Provide the [x, y] coordinate of the cell's center where the given text is located.  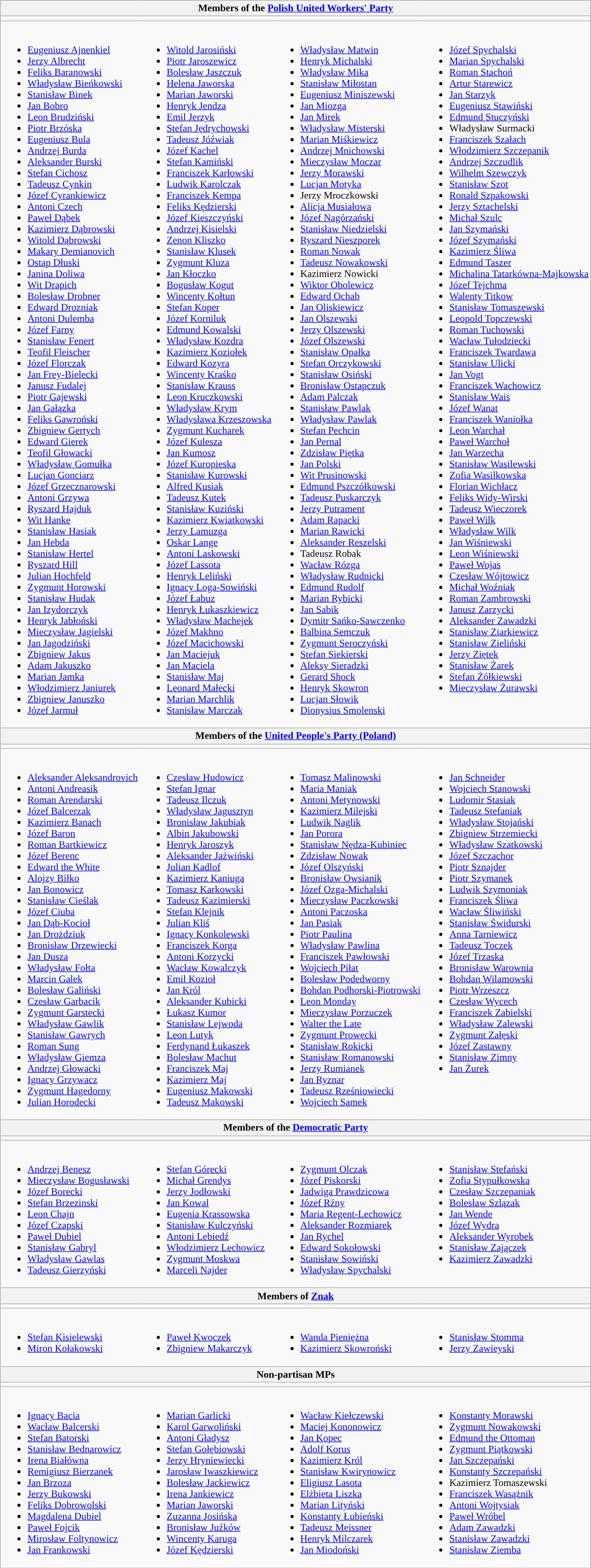
Stefan KisielewskiMiron Kołakowski [70, 1337]
Non-partisan MPs [296, 1374]
Paweł KwoczekZbigniew Makarczyk [207, 1337]
Members of the Polish United Workers' Party [296, 8]
Members of the Democratic Party [296, 1128]
Members of Znak [296, 1296]
Members of the United People's Party (Poland) [296, 736]
Wanda PieniężnaKazimierz Skowroński [348, 1337]
Stanisław StefańskiZofia StypułkowskaCzesław SzczepaniakBolesław SzlązakJan WendeJózef WydraAleksander WyrobekStanisław ZajączekKazimierz Zawadzki [507, 1214]
Stanisław StommaJerzy Zawieyski [507, 1337]
